Pinpoint the cell where the given text exists, returning its (X, Y) midpoint coordinate. 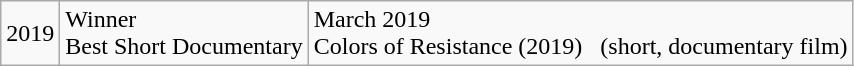
2019 (30, 34)
March 2019Colors of Resistance (2019) (short, documentary film) (580, 34)
WinnerBest Short Documentary (184, 34)
